From the cell containing the given text, extract its center point as [x, y] coordinate. 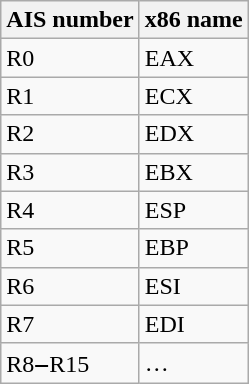
EAX [194, 58]
R2 [70, 134]
EBP [194, 248]
R0 [70, 58]
R3 [70, 172]
ECX [194, 96]
EBX [194, 172]
R1 [70, 96]
R5 [70, 248]
ESP [194, 210]
EDX [194, 134]
R6 [70, 286]
R7 [70, 324]
AIS number [70, 20]
EDI [194, 324]
R8‒R15 [70, 363]
x86 name [194, 20]
… [194, 363]
R4 [70, 210]
ESI [194, 286]
